Extract the (x, y) coordinate from the center of the cell holding the provided text.  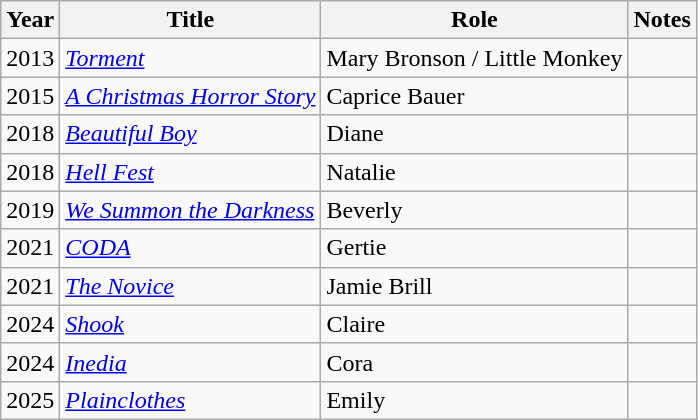
Diane (474, 134)
Cora (474, 362)
A Christmas Horror Story (190, 96)
We Summon the Darkness (190, 210)
Year (30, 20)
2025 (30, 400)
Beverly (474, 210)
Notes (662, 20)
Torment (190, 58)
Hell Fest (190, 172)
Jamie Brill (474, 286)
2013 (30, 58)
Shook (190, 324)
Plainclothes (190, 400)
CODA (190, 248)
The Novice (190, 286)
2019 (30, 210)
Mary Bronson / Little Monkey (474, 58)
Inedia (190, 362)
Title (190, 20)
2015 (30, 96)
Emily (474, 400)
Claire (474, 324)
Gertie (474, 248)
Natalie (474, 172)
Beautiful Boy (190, 134)
Role (474, 20)
Caprice Bauer (474, 96)
